Provide the (X, Y) coordinate of the cell's center where the given text is located.  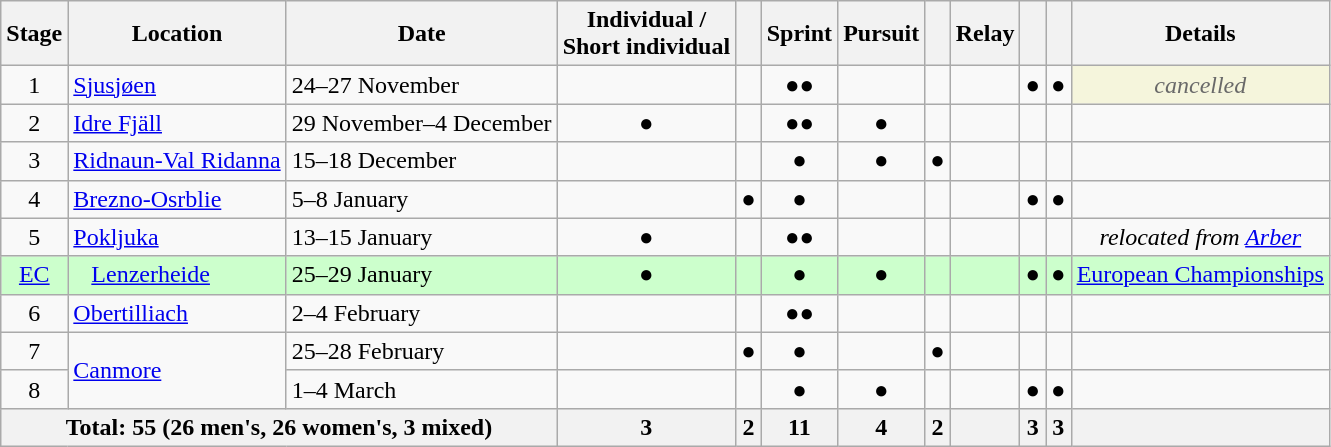
13–15 January (422, 237)
6 (34, 313)
Relay (985, 34)
1 (34, 85)
Sjusjøen (177, 85)
relocated from Arber (1200, 237)
1–4 March (422, 389)
24–27 November (422, 85)
7 (34, 351)
Details (1200, 34)
Brezno-Osrblie (177, 199)
15–18 December (422, 161)
Stage (34, 34)
Individual /Short individual (646, 34)
EC (34, 275)
European Championships (1200, 275)
cancelled (1200, 85)
Total: 55 (26 men's, 26 women's, 3 mixed) (279, 427)
Pursuit (882, 34)
Idre Fjäll (177, 123)
29 November–4 December (422, 123)
Sprint (799, 34)
Lenzerheide (177, 275)
Ridnaun-Val Ridanna (177, 161)
5–8 January (422, 199)
Location (177, 34)
Obertilliach (177, 313)
Date (422, 34)
2–4 February (422, 313)
25–29 January (422, 275)
Pokljuka (177, 237)
11 (799, 427)
25–28 February (422, 351)
Canmore (177, 370)
5 (34, 237)
8 (34, 389)
